Identify which cell holds the provided text, then report its (x, y) central coordinate. 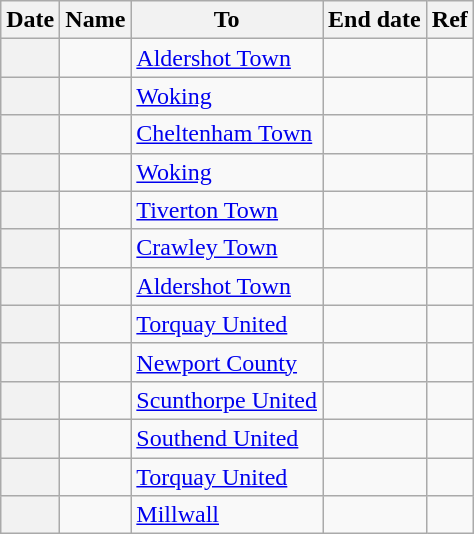
Millwall (227, 515)
Ref (450, 20)
Scunthorpe United (227, 400)
Southend United (227, 438)
Newport County (227, 362)
To (227, 20)
End date (375, 20)
Date (30, 20)
Cheltenham Town (227, 134)
Name (96, 20)
Crawley Town (227, 248)
Tiverton Town (227, 210)
